Determine the [x, y] coordinate at the center of the cell enclosing the given text.  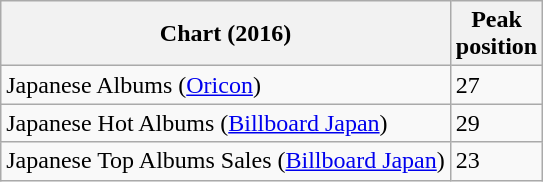
23 [496, 161]
Japanese Top Albums Sales (Billboard Japan) [226, 161]
Chart (2016) [226, 34]
29 [496, 123]
Japanese Albums (Oricon) [226, 85]
Peakposition [496, 34]
Japanese Hot Albums (Billboard Japan) [226, 123]
27 [496, 85]
